Provide the (x, y) coordinate of the cell's center where the given text is located.  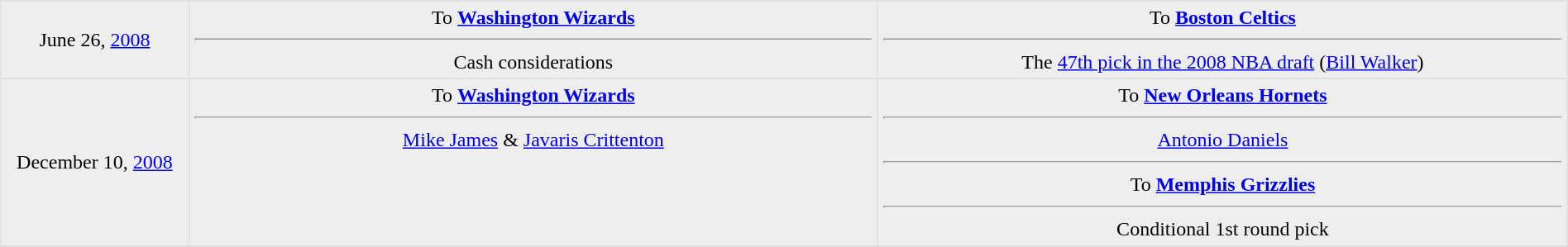
December 10, 2008 (94, 162)
To Washington WizardsMike James & Javaris Crittenton (533, 162)
To New Orleans HornetsAntonio DanielsTo Memphis GrizzliesConditional 1st round pick (1223, 162)
June 26, 2008 (94, 40)
To Washington WizardsCash considerations (533, 40)
To Boston CelticsThe 47th pick in the 2008 NBA draft (Bill Walker) (1223, 40)
